Find where the given text appears and provide that cell's center as (X, Y) coordinate. 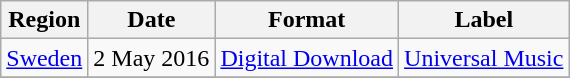
Label (484, 20)
Date (152, 20)
Digital Download (307, 58)
Region (44, 20)
Format (307, 20)
2 May 2016 (152, 58)
Universal Music (484, 58)
Sweden (44, 58)
